Capture the cell that displays the provided text and extract its (X, Y) central coordinate. 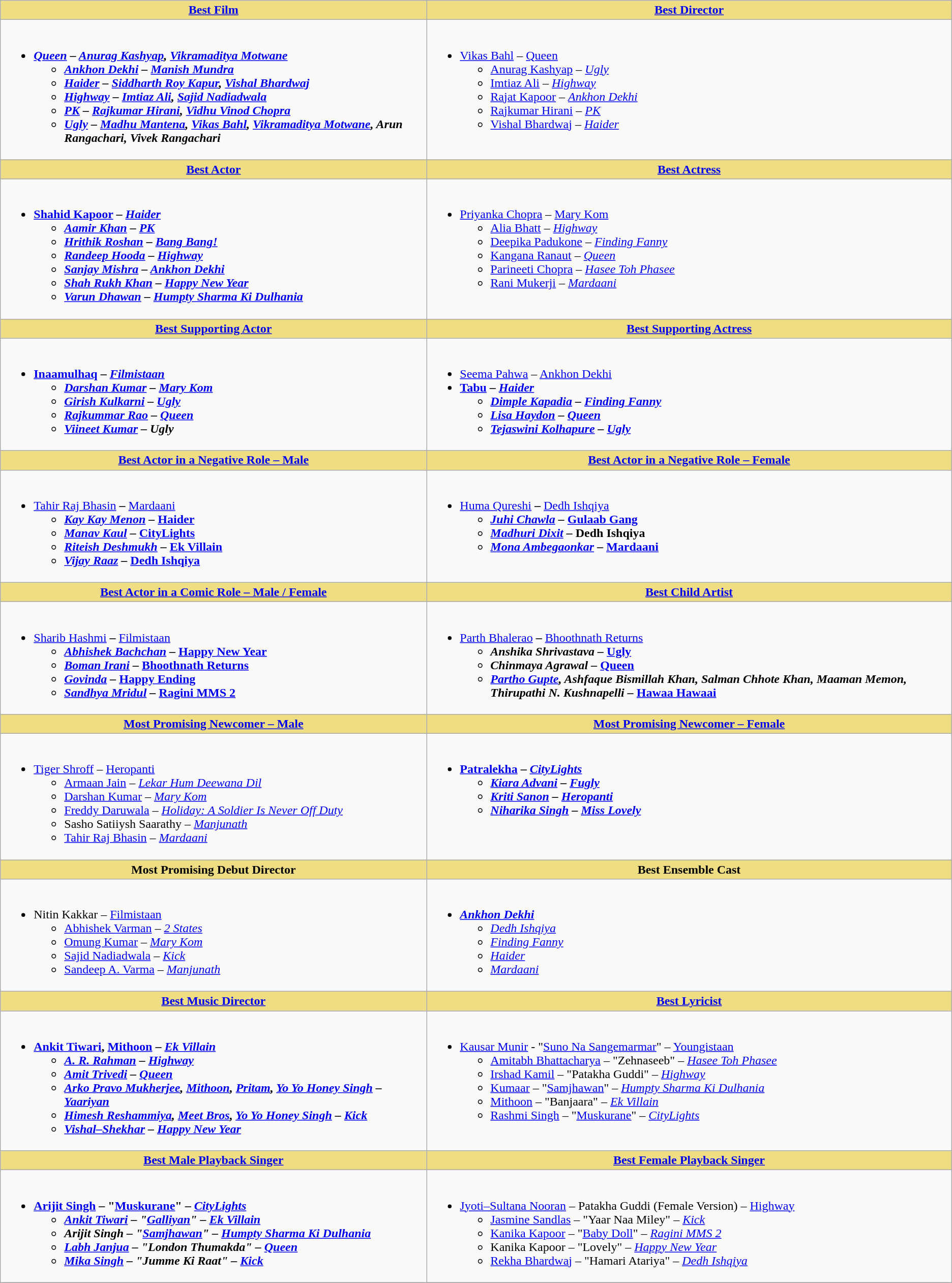
Nitin Kakkar – FilmistaanAbhishek Varman – 2 StatesOmung Kumar – Mary KomSajid Nadiadwala – KickSandeep A. Varma – Manjunath (214, 936)
Best Actor in a Negative Role – Male (214, 460)
Ankhon DekhiDedh IshqiyaFinding FannyHaiderMardaani (689, 936)
Sharib Hashmi – FilmistaanAbhishek Bachchan – Happy New YearBoman Irani – Bhoothnath ReturnsGovinda – Happy EndingSandhya Mridul – Ragini MMS 2 (214, 658)
Best Actor in a Comic Role – Male / Female (214, 592)
Best Supporting Actor (214, 329)
Huma Qureshi – Dedh IshqiyaJuhi Chawla – Gulaab GangMadhuri Dixit – Dedh IshqiyaMona Ambegaonkar – Mardaani (689, 526)
Best Female Playback Singer (689, 1160)
Most Promising Newcomer – Male (214, 724)
Patralekha – CityLightsKiara Advani – FuglyKriti Sanon – HeropantiNiharika Singh – Miss Lovely (689, 796)
Best Actor (214, 169)
Best Child Artist (689, 592)
Best Director (689, 10)
Best Actress (689, 169)
Best Supporting Actress (689, 329)
Best Male Playback Singer (214, 1160)
Most Promising Newcomer – Female (689, 724)
Tahir Raj Bhasin – MardaaniKay Kay Menon – HaiderManav Kaul – CityLightsRiteish Deshmukh – Ek VillainVijay Raaz – Dedh Ishqiya (214, 526)
Most Promising Debut Director (214, 869)
Best Lyricist (689, 1001)
Inaamulhaq – FilmistaanDarshan Kumar – Mary KomGirish Kulkarni – UglyRajkummar Rao – QueenViineet Kumar – Ugly (214, 395)
Best Music Director (214, 1001)
Best Film (214, 10)
Vikas Bahl – QueenAnurag Kashyap – UglyImtiaz Ali – HighwayRajat Kapoor – Ankhon DekhiRajkumar Hirani – PKVishal Bhardwaj – Haider (689, 89)
Best Ensemble Cast (689, 869)
Seema Pahwa – Ankhon DekhiTabu – HaiderDimple Kapadia – Finding FannyLisa Haydon – QueenTejaswini Kolhapure – Ugly (689, 395)
Best Actor in a Negative Role – Female (689, 460)
